Search for the cell housing the specified text and yield its [X, Y] center coordinate. 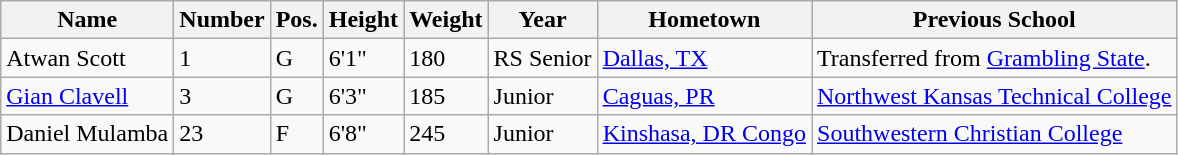
180 [446, 58]
Year [542, 20]
6'8" [363, 134]
Daniel Mulamba [88, 134]
Atwan Scott [88, 58]
Dallas, TX [704, 58]
F [296, 134]
3 [222, 96]
Previous School [995, 20]
Pos. [296, 20]
RS Senior [542, 58]
6'1" [363, 58]
6'3" [363, 96]
Number [222, 20]
Gian Clavell [88, 96]
Southwestern Christian College [995, 134]
Transferred from Grambling State. [995, 58]
1 [222, 58]
Height [363, 20]
Caguas, PR [704, 96]
23 [222, 134]
Weight [446, 20]
Name [88, 20]
Kinshasa, DR Congo [704, 134]
245 [446, 134]
185 [446, 96]
Hometown [704, 20]
Northwest Kansas Technical College [995, 96]
